Find where the given text appears and provide that cell's center as (x, y) coordinate. 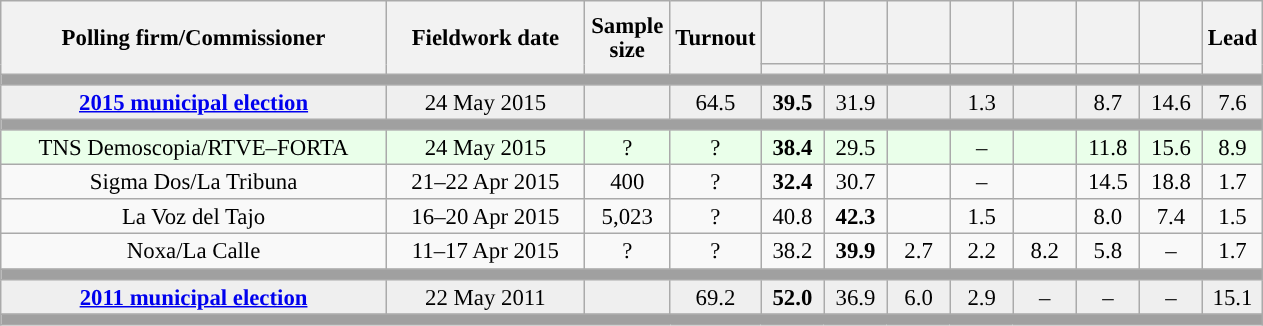
18.8 (1170, 182)
TNS Demoscopia/RTVE–FORTA (194, 148)
11–17 Apr 2015 (485, 252)
39.5 (792, 102)
39.9 (856, 252)
15.6 (1170, 148)
7.6 (1232, 102)
1.3 (982, 102)
2011 municipal election (194, 296)
7.4 (1170, 218)
2.9 (982, 296)
22 May 2011 (485, 296)
Lead (1232, 38)
2.7 (918, 252)
2015 municipal election (194, 102)
38.4 (792, 148)
29.5 (856, 148)
32.4 (792, 182)
42.3 (856, 218)
36.9 (856, 296)
52.0 (792, 296)
5,023 (627, 218)
8.2 (1044, 252)
Turnout (716, 38)
31.9 (856, 102)
30.7 (856, 182)
2.2 (982, 252)
38.2 (792, 252)
21–22 Apr 2015 (485, 182)
11.8 (1108, 148)
Noxa/La Calle (194, 252)
8.9 (1232, 148)
Sample size (627, 38)
La Voz del Tajo (194, 218)
Sigma Dos/La Tribuna (194, 182)
8.0 (1108, 218)
5.8 (1108, 252)
Polling firm/Commissioner (194, 38)
15.1 (1232, 296)
69.2 (716, 296)
Fieldwork date (485, 38)
8.7 (1108, 102)
400 (627, 182)
14.6 (1170, 102)
40.8 (792, 218)
16–20 Apr 2015 (485, 218)
64.5 (716, 102)
14.5 (1108, 182)
6.0 (918, 296)
